Return the (x, y) coordinate for the center point of the cell that contains the specified text.  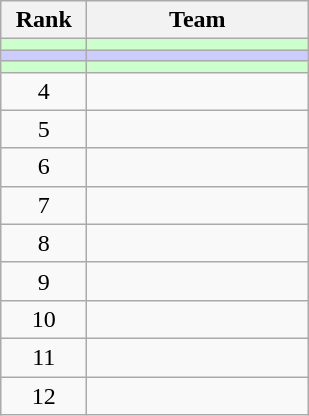
Rank (44, 20)
Team (198, 20)
9 (44, 281)
6 (44, 167)
11 (44, 357)
5 (44, 129)
7 (44, 205)
4 (44, 91)
10 (44, 319)
12 (44, 395)
8 (44, 243)
